For the text-containing cell, return its midpoint in [x, y] coordinate format. 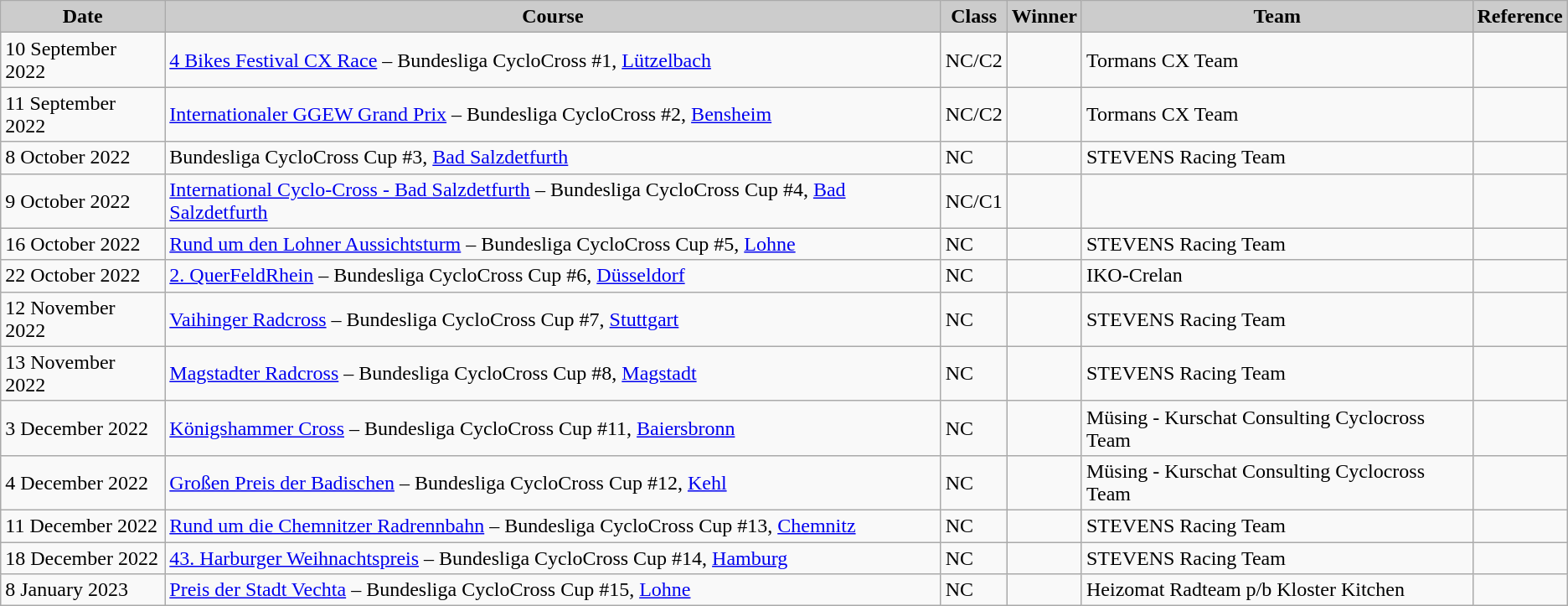
3 December 2022 [83, 427]
13 November 2022 [83, 374]
Reference [1519, 17]
Preis der Stadt Vechta – Bundesliga CycloCross Cup #15, Lohne [553, 590]
Rund um die Chemnitzer Radrennbahn – Bundesliga CycloCross Cup #13, Chemnitz [553, 526]
Großen Preis der Badischen – Bundesliga CycloCross Cup #12, Kehl [553, 483]
Heizomat Radteam p/b Kloster Kitchen [1277, 590]
22 October 2022 [83, 276]
Magstadter Radcross – Bundesliga CycloCross Cup #8, Magstadt [553, 374]
4 December 2022 [83, 483]
Class [973, 17]
43. Harburger Weihnachtspreis – Bundesliga CycloCross Cup #14, Hamburg [553, 557]
8 January 2023 [83, 590]
International Cyclo-Cross - Bad Salzdetfurth – Bundesliga CycloCross Cup #4, Bad Salzdetfurth [553, 201]
Vaihinger Radcross – Bundesliga CycloCross Cup #7, Stuttgart [553, 319]
11 September 2022 [83, 114]
Winner [1044, 17]
NC/C1 [973, 201]
Date [83, 17]
10 September 2022 [83, 60]
Internationaler GGEW Grand Prix – Bundesliga CycloCross #2, Bensheim [553, 114]
11 December 2022 [83, 526]
8 October 2022 [83, 158]
Course [553, 17]
Bundesliga CycloCross Cup #3, Bad Salzdetfurth [553, 158]
2. QuerFeldRhein – Bundesliga CycloCross Cup #6, Düsseldorf [553, 276]
18 December 2022 [83, 557]
Königshammer Cross – Bundesliga CycloCross Cup #11, Baiersbronn [553, 427]
4 Bikes Festival CX Race – Bundesliga CycloCross #1, Lützelbach [553, 60]
Rund um den Lohner Aussichtsturm – Bundesliga CycloCross Cup #5, Lohne [553, 244]
9 October 2022 [83, 201]
16 October 2022 [83, 244]
IKO-Crelan [1277, 276]
Team [1277, 17]
12 November 2022 [83, 319]
